Scan for the cell matching the given text and deliver its [x, y] coordinate at center. 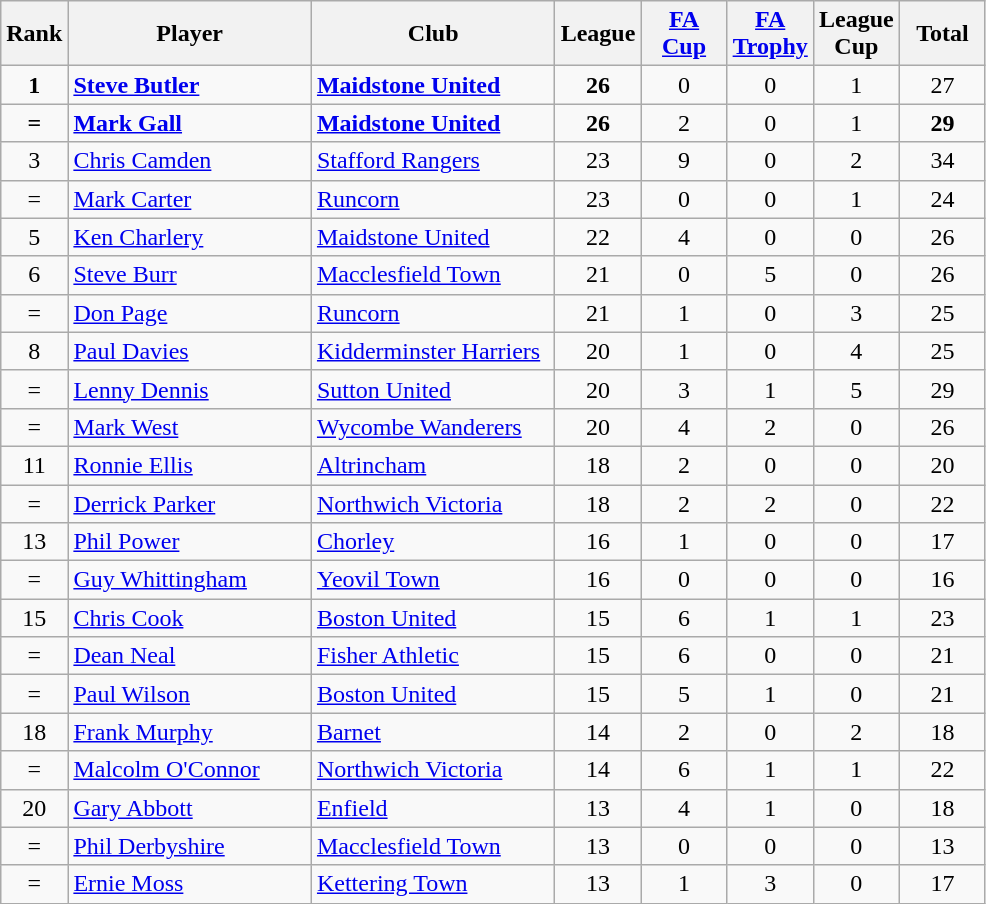
Total [942, 34]
9 [684, 161]
Barnet [433, 732]
Altrincham [433, 465]
Mark Gall [190, 123]
FA Cup [684, 34]
Steve Burr [190, 275]
Don Page [190, 313]
Fisher Athletic [433, 656]
League Cup [856, 34]
Rank [34, 34]
Yeovil Town [433, 580]
Dean Neal [190, 656]
Wycombe Wanderers [433, 427]
Lenny Dennis [190, 389]
Paul Wilson [190, 694]
8 [34, 351]
Sutton United [433, 389]
Ken Charlery [190, 237]
Phil Power [190, 542]
Kidderminster Harriers [433, 351]
Stafford Rangers [433, 161]
Malcolm O'Connor [190, 770]
Phil Derbyshire [190, 846]
Gary Abbott [190, 808]
Ronnie Ellis [190, 465]
34 [942, 161]
Chris Cook [190, 618]
Frank Murphy [190, 732]
League [598, 34]
Derrick Parker [190, 503]
Mark Carter [190, 199]
Chris Camden [190, 161]
Ernie Moss [190, 884]
FA Trophy [770, 34]
Steve Butler [190, 85]
Paul Davies [190, 351]
Player [190, 34]
Guy Whittingham [190, 580]
Club [433, 34]
11 [34, 465]
27 [942, 85]
Enfield [433, 808]
Chorley [433, 542]
24 [942, 199]
Mark West [190, 427]
Kettering Town [433, 884]
